Provide the [x, y] coordinate of the cell's center where the given text is located.  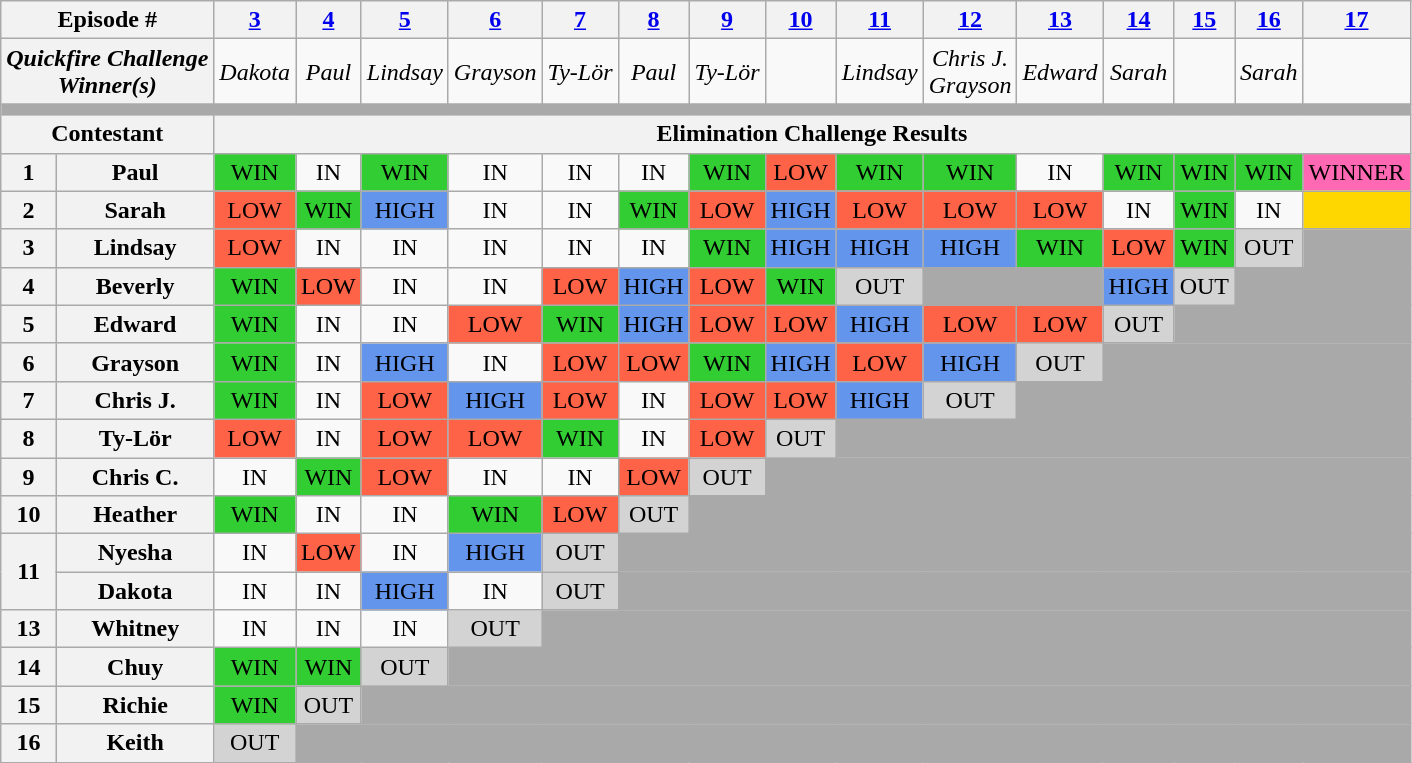
WINNER [1356, 172]
Whitney [134, 629]
12 [970, 20]
Chris C. [134, 477]
Elimination Challenge Results [812, 134]
Chuy [134, 667]
1 [29, 172]
Richie [134, 705]
Nyesha [134, 553]
Keith [134, 743]
Chris J. [134, 400]
2 [29, 210]
17 [1356, 20]
Contestant [108, 134]
Beverly [134, 286]
Quickfire ChallengeWinner(s) [108, 72]
Heather [134, 515]
Episode # [108, 20]
Chris J.Grayson [970, 72]
